Find where the given text appears and provide that cell's center as [x, y] coordinate. 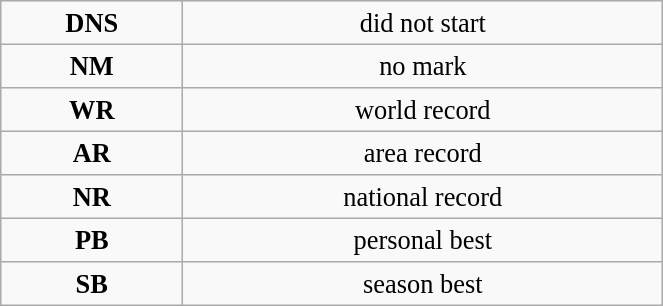
PB [92, 240]
world record [423, 109]
did not start [423, 22]
no mark [423, 66]
NR [92, 197]
NM [92, 66]
WR [92, 109]
national record [423, 197]
AR [92, 153]
season best [423, 284]
area record [423, 153]
personal best [423, 240]
DNS [92, 22]
SB [92, 284]
